Extract the (X, Y) coordinate from the center of the cell holding the provided text.  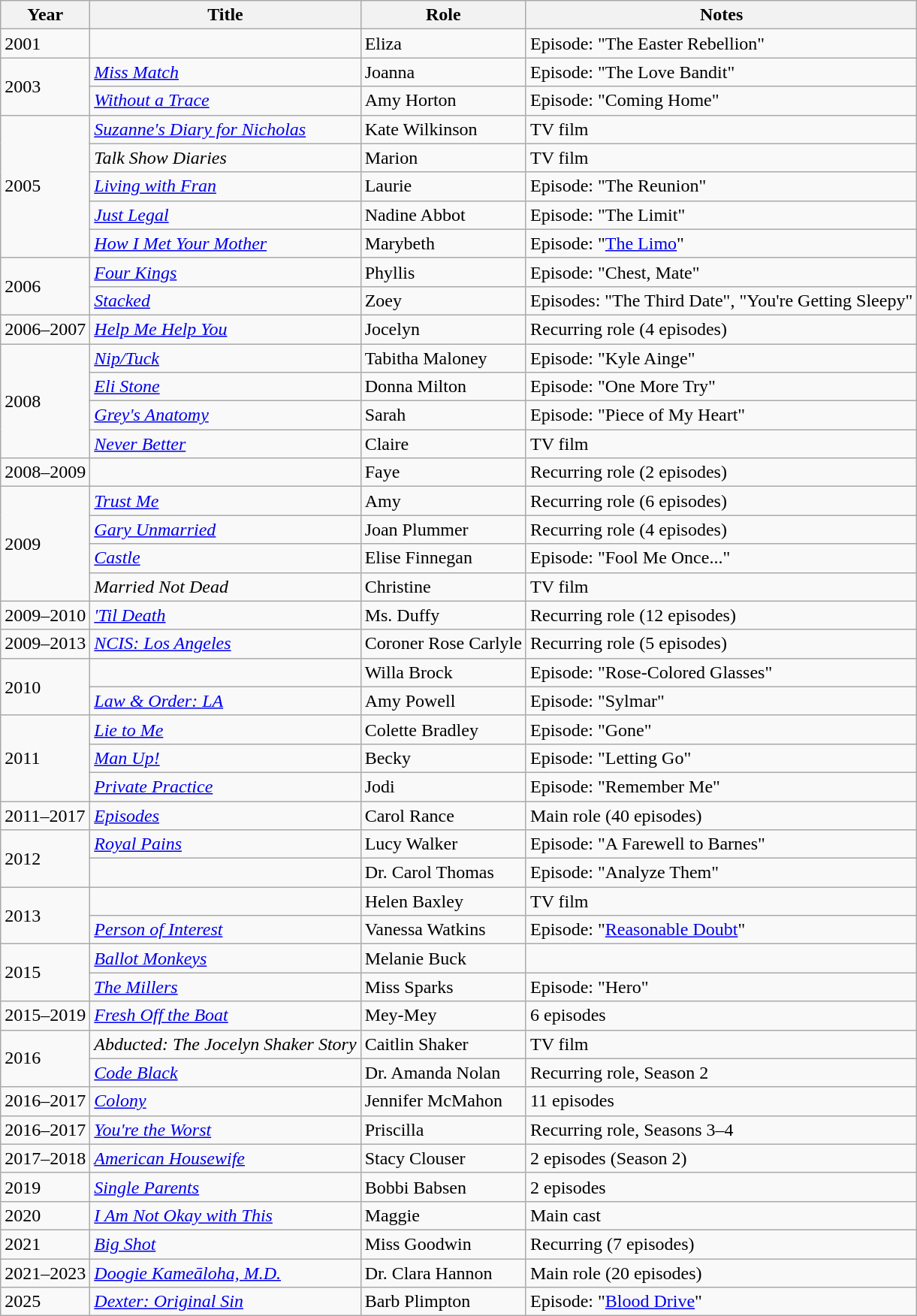
Married Not Dead (225, 587)
Marybeth (443, 243)
Title (225, 15)
Episode: "A Farewell to Barnes" (721, 844)
Helen Baxley (443, 901)
Miss Goodwin (443, 1244)
2013 (45, 916)
I Am Not Okay with This (225, 1215)
2011–2017 (45, 815)
Episode: "Coming Home" (721, 101)
Amy (443, 501)
2021–2023 (45, 1273)
Recurring role, Season 2 (721, 1073)
Maggie (443, 1215)
6 episodes (721, 1016)
Miss Match (225, 72)
Episode: "Letting Go" (721, 758)
Year (45, 15)
Priscilla (443, 1130)
Claire (443, 444)
Four Kings (225, 272)
Suzanne's Diary for Nicholas (225, 129)
Eli Stone (225, 387)
Phyllis (443, 272)
2025 (45, 1302)
Man Up! (225, 758)
2009–2013 (45, 644)
Zoey (443, 300)
Vanessa Watkins (443, 930)
Episode: "Reasonable Doubt" (721, 930)
Main role (20 episodes) (721, 1273)
You're the Worst (225, 1130)
Nadine Abbot (443, 215)
Eliza (443, 44)
Never Better (225, 444)
Ballot Monkeys (225, 958)
Episode: "The Limo" (721, 243)
Person of Interest (225, 930)
2008–2009 (45, 472)
Episode: "Rose-Colored Glasses" (721, 672)
American Housewife (225, 1158)
Episode: "The Reunion" (721, 186)
2006 (45, 286)
Episode: "Analyze Them" (721, 873)
Single Parents (225, 1187)
Dr. Carol Thomas (443, 873)
2011 (45, 758)
Code Black (225, 1073)
11 episodes (721, 1101)
Dr. Clara Hannon (443, 1273)
Episode: "Gone" (721, 729)
Castle (225, 558)
Elise Finnegan (443, 558)
Nip/Tuck (225, 358)
Help Me Help You (225, 329)
Jennifer McMahon (443, 1101)
Colette Bradley (443, 729)
Carol Rance (443, 815)
2016 (45, 1058)
Bobbi Babsen (443, 1187)
Stacy Clouser (443, 1158)
Law & Order: LA (225, 701)
Episode: "Remember Me" (721, 786)
Episode: "Chest, Mate" (721, 272)
Melanie Buck (443, 958)
Recurring role, Seasons 3–4 (721, 1130)
Donna Milton (443, 387)
Amy Powell (443, 701)
Recurring (7 episodes) (721, 1244)
2017–2018 (45, 1158)
2009–2010 (45, 615)
Jodi (443, 786)
2015 (45, 973)
Christine (443, 587)
Abducted: The Jocelyn Shaker Story (225, 1044)
Episode: "Blood Drive" (721, 1302)
Recurring role (6 episodes) (721, 501)
Gary Unmarried (225, 530)
2 episodes (721, 1187)
Sarah (443, 415)
Joanna (443, 72)
2010 (45, 687)
Royal Pains (225, 844)
Becky (443, 758)
Episode: "Fool Me Once..." (721, 558)
Ms. Duffy (443, 615)
Miss Sparks (443, 987)
Marion (443, 158)
Colony (225, 1101)
How I Met Your Mother (225, 243)
Fresh Off the Boat (225, 1016)
Episode: "Hero" (721, 987)
2003 (45, 86)
Recurring role (2 episodes) (721, 472)
Stacked (225, 300)
Kate Wilkinson (443, 129)
Episode: "One More Try" (721, 387)
2001 (45, 44)
Laurie (443, 186)
The Millers (225, 987)
2006–2007 (45, 329)
Episode: "The Easter Rebellion" (721, 44)
Trust Me (225, 501)
2009 (45, 544)
2008 (45, 401)
2012 (45, 859)
'Til Death (225, 615)
Doogie Kameāloha, M.D. (225, 1273)
Episode: "The Limit" (721, 215)
Living with Fran (225, 186)
Main role (40 episodes) (721, 815)
Recurring role (12 episodes) (721, 615)
Lucy Walker (443, 844)
2021 (45, 1244)
Episode: "The Love Bandit" (721, 72)
Big Shot (225, 1244)
Joan Plummer (443, 530)
2020 (45, 1215)
NCIS: Los Angeles (225, 644)
Notes (721, 15)
2019 (45, 1187)
Coroner Rose Carlyle (443, 644)
Dr. Amanda Nolan (443, 1073)
2015–2019 (45, 1016)
Episodes (225, 815)
Faye (443, 472)
Recurring role (5 episodes) (721, 644)
Mey-Mey (443, 1016)
Willa Brock (443, 672)
Barb Plimpton (443, 1302)
Without a Trace (225, 101)
Dexter: Original Sin (225, 1302)
2005 (45, 186)
Tabitha Maloney (443, 358)
Caitlin Shaker (443, 1044)
Episodes: "The Third Date", "You're Getting Sleepy" (721, 300)
Talk Show Diaries (225, 158)
Episode: "Piece of My Heart" (721, 415)
Lie to Me (225, 729)
Private Practice (225, 786)
Amy Horton (443, 101)
Episode: "Sylmar" (721, 701)
2 episodes (Season 2) (721, 1158)
Episode: "Kyle Ainge" (721, 358)
Role (443, 15)
Grey's Anatomy (225, 415)
Just Legal (225, 215)
Main cast (721, 1215)
Jocelyn (443, 329)
